Detect which cell encompasses the target text, then output its (x, y) center coordinate. 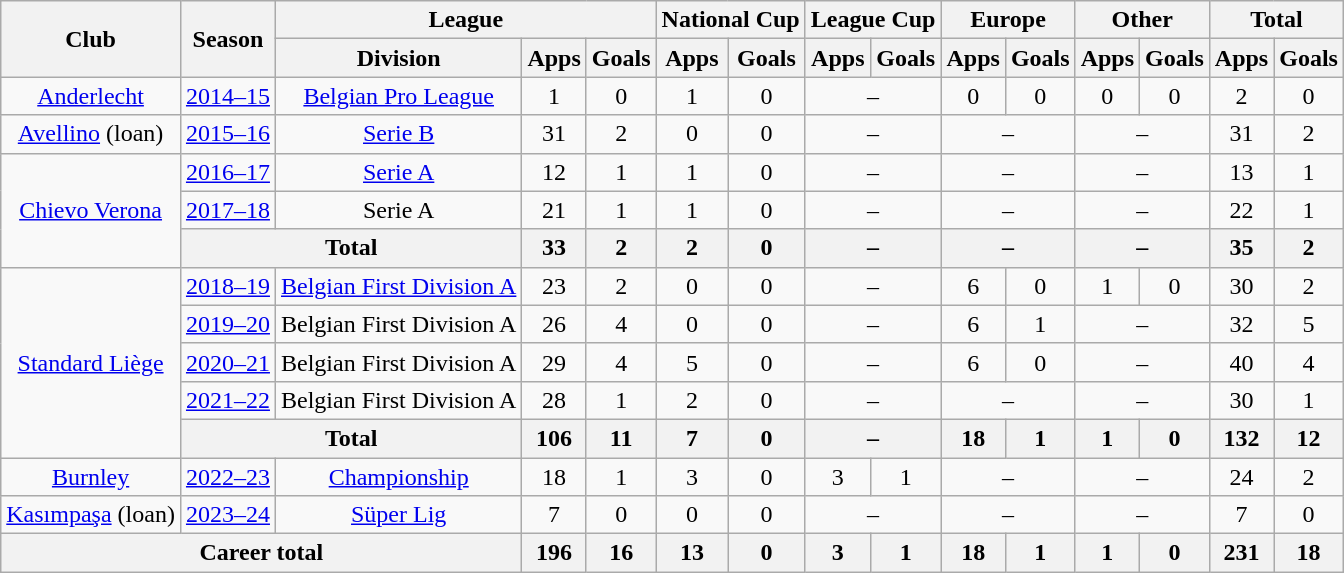
Season (228, 39)
League (466, 20)
28 (554, 400)
Club (91, 39)
Career total (262, 553)
40 (1241, 362)
Anderlecht (91, 96)
29 (554, 362)
26 (554, 324)
Süper Lig (398, 515)
League Cup (873, 20)
2020–21 (228, 362)
2023–24 (228, 515)
Avellino (loan) (91, 134)
Belgian Pro League (398, 96)
2022–23 (228, 477)
2015–16 (228, 134)
Division (398, 58)
33 (554, 248)
Europe (1008, 20)
16 (621, 553)
2021–22 (228, 400)
Other (1142, 20)
Serie B (398, 134)
2018–19 (228, 286)
2014–15 (228, 96)
132 (1241, 438)
22 (1241, 210)
24 (1241, 477)
Burnley (91, 477)
196 (554, 553)
National Cup (730, 20)
2016–17 (228, 172)
231 (1241, 553)
2017–18 (228, 210)
32 (1241, 324)
21 (554, 210)
Chievo Verona (91, 210)
23 (554, 286)
35 (1241, 248)
Standard Liège (91, 362)
Kasımpaşa (loan) (91, 515)
2019–20 (228, 324)
Championship (398, 477)
11 (621, 438)
106 (554, 438)
